Find where the given text appears and provide that cell's center as [x, y] coordinate. 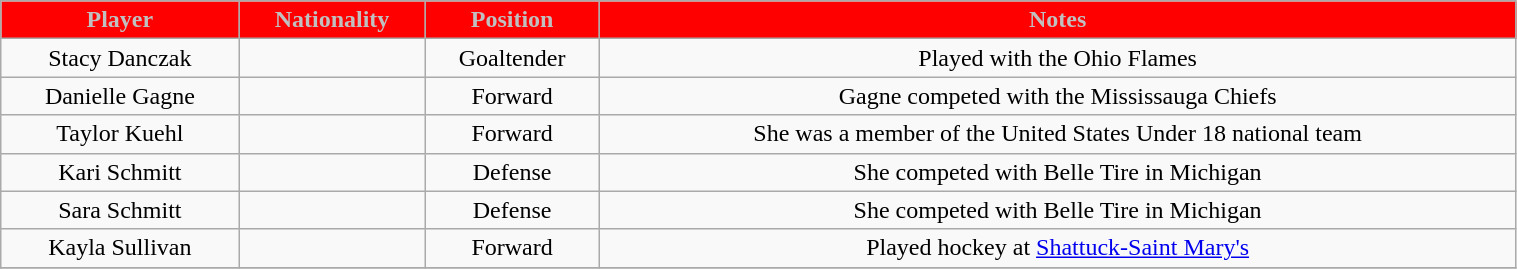
Kayla Sullivan [120, 248]
Notes [1058, 20]
Played with the Ohio Flames [1058, 58]
Sara Schmitt [120, 210]
Nationality [332, 20]
Position [512, 20]
Player [120, 20]
Danielle Gagne [120, 96]
She was a member of the United States Under 18 national team [1058, 134]
Stacy Danczak [120, 58]
Kari Schmitt [120, 172]
Gagne competed with the Mississauga Chiefs [1058, 96]
Taylor Kuehl [120, 134]
Played hockey at Shattuck-Saint Mary's [1058, 248]
Goaltender [512, 58]
